Return the [X, Y] coordinate for the center point of the cell that contains the specified text.  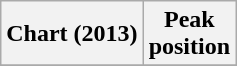
Peakposition [189, 34]
Chart (2013) [72, 34]
